From the cell containing the given text, extract its center point as (X, Y) coordinate. 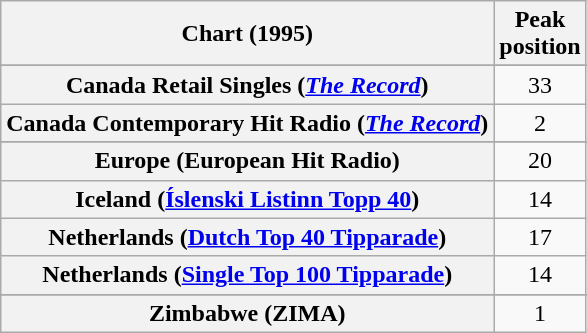
2 (540, 123)
Netherlands (Dutch Top 40 Tipparade) (248, 237)
Europe (European Hit Radio) (248, 161)
Canada Contemporary Hit Radio (The Record) (248, 123)
20 (540, 161)
33 (540, 85)
Netherlands (Single Top 100 Tipparade) (248, 275)
1 (540, 313)
Iceland (Íslenski Listinn Topp 40) (248, 199)
17 (540, 237)
Peakposition (540, 34)
Chart (1995) (248, 34)
Zimbabwe (ZIMA) (248, 313)
Canada Retail Singles (The Record) (248, 85)
